For the text-containing cell, return its midpoint in [x, y] coordinate format. 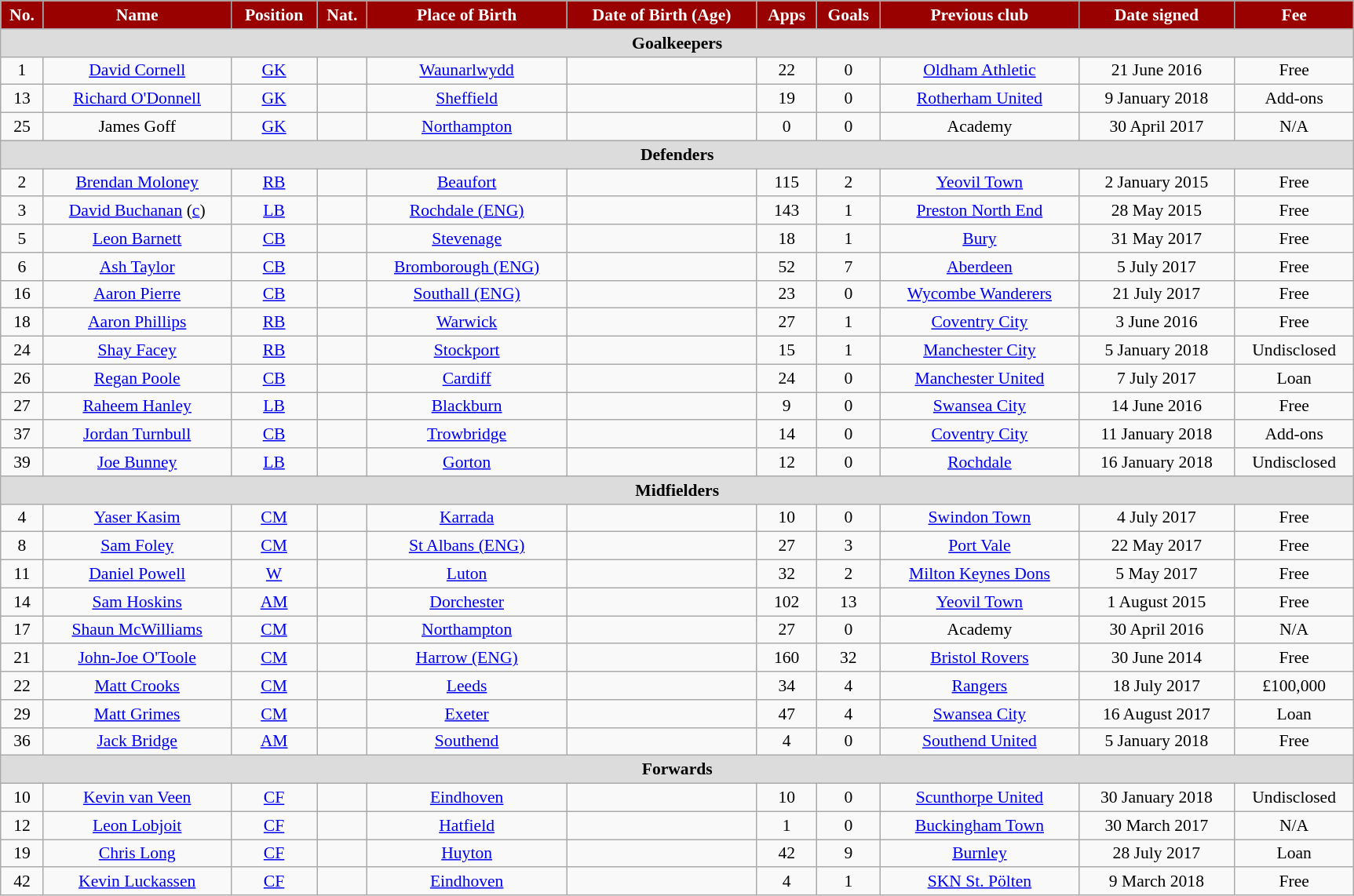
SKN St. Pölten [980, 882]
23 [786, 294]
Sam Foley [137, 546]
Regan Poole [137, 378]
21 July 2017 [1157, 294]
15 [786, 351]
52 [786, 267]
Nat. [342, 15]
8 [22, 546]
36 [22, 741]
16 August 2017 [1157, 714]
No. [22, 15]
Rochdale [980, 462]
Aberdeen [980, 267]
Defenders [677, 155]
Southall (ENG) [467, 294]
115 [786, 183]
16 January 2018 [1157, 462]
St Albans (ENG) [467, 546]
£100,000 [1294, 686]
Gorton [467, 462]
Previous club [980, 15]
Place of Birth [467, 15]
Hatfield [467, 825]
Shay Facey [137, 351]
Scunthorpe United [980, 798]
30 January 2018 [1157, 798]
4 July 2017 [1157, 518]
Chris Long [137, 854]
9 March 2018 [1157, 882]
David Cornell [137, 71]
Midfielders [677, 490]
Matt Grimes [137, 714]
21 [22, 658]
Rotherham United [980, 99]
Ash Taylor [137, 267]
David Buchanan (c) [137, 211]
Rochdale (ENG) [467, 211]
Dorchester [467, 602]
Manchester United [980, 378]
John-Joe O'Toole [137, 658]
Leon Barnett [137, 239]
Stockport [467, 351]
5 July 2017 [1157, 267]
Harrow (ENG) [467, 658]
Rangers [980, 686]
Sam Hoskins [137, 602]
160 [786, 658]
28 July 2017 [1157, 854]
Raheem Hanley [137, 406]
Jack Bridge [137, 741]
30 April 2017 [1157, 127]
Kevin Luckassen [137, 882]
28 May 2015 [1157, 211]
Wycombe Wanderers [980, 294]
Port Vale [980, 546]
Southend [467, 741]
Southend United [980, 741]
Bristol Rovers [980, 658]
Swindon Town [980, 518]
Huyton [467, 854]
25 [22, 127]
James Goff [137, 127]
Burnley [980, 854]
Richard O'Donnell [137, 99]
30 June 2014 [1157, 658]
Matt Crooks [137, 686]
9 January 2018 [1157, 99]
Goalkeepers [677, 43]
Luton [467, 574]
Daniel Powell [137, 574]
Sheffield [467, 99]
11 January 2018 [1157, 435]
Bury [980, 239]
Karrada [467, 518]
Joe Bunney [137, 462]
Milton Keynes Dons [980, 574]
29 [22, 714]
Exeter [467, 714]
2 January 2015 [1157, 183]
Cardiff [467, 378]
Aaron Pierre [137, 294]
5 May 2017 [1157, 574]
Date of Birth (Age) [662, 15]
16 [22, 294]
Position [274, 15]
11 [22, 574]
Shaun McWilliams [137, 630]
Jordan Turnbull [137, 435]
Buckingham Town [980, 825]
Blackburn [467, 406]
5 [22, 239]
Oldham Athletic [980, 71]
W [274, 574]
Kevin van Veen [137, 798]
Forwards [677, 770]
Manchester City [980, 351]
Leeds [467, 686]
14 June 2016 [1157, 406]
Date signed [1157, 15]
34 [786, 686]
3 June 2016 [1157, 322]
Stevenage [467, 239]
22 May 2017 [1157, 546]
17 [22, 630]
1 August 2015 [1157, 602]
Bromborough (ENG) [467, 267]
18 July 2017 [1157, 686]
Yaser Kasim [137, 518]
Goals [849, 15]
47 [786, 714]
Beaufort [467, 183]
6 [22, 267]
30 April 2016 [1157, 630]
Waunarlwydd [467, 71]
26 [22, 378]
143 [786, 211]
Trowbridge [467, 435]
Aaron Phillips [137, 322]
7 [849, 267]
21 June 2016 [1157, 71]
7 July 2017 [1157, 378]
31 May 2017 [1157, 239]
Warwick [467, 322]
Leon Lobjoit [137, 825]
30 March 2017 [1157, 825]
37 [22, 435]
Name [137, 15]
Fee [1294, 15]
39 [22, 462]
102 [786, 602]
Apps [786, 15]
Brendan Moloney [137, 183]
Preston North End [980, 211]
